Locate the cell with the specified text and output its [X, Y] center coordinate. 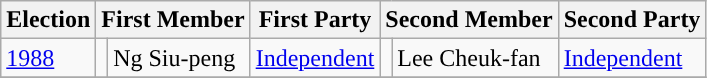
First Member [173, 20]
Election [48, 20]
First Party [315, 20]
Lee Cheuk-fan [475, 58]
Second Party [632, 20]
1988 [48, 58]
Second Member [469, 20]
Ng Siu-peng [179, 58]
